Pinpoint the cell where the given text exists, returning its (x, y) midpoint coordinate. 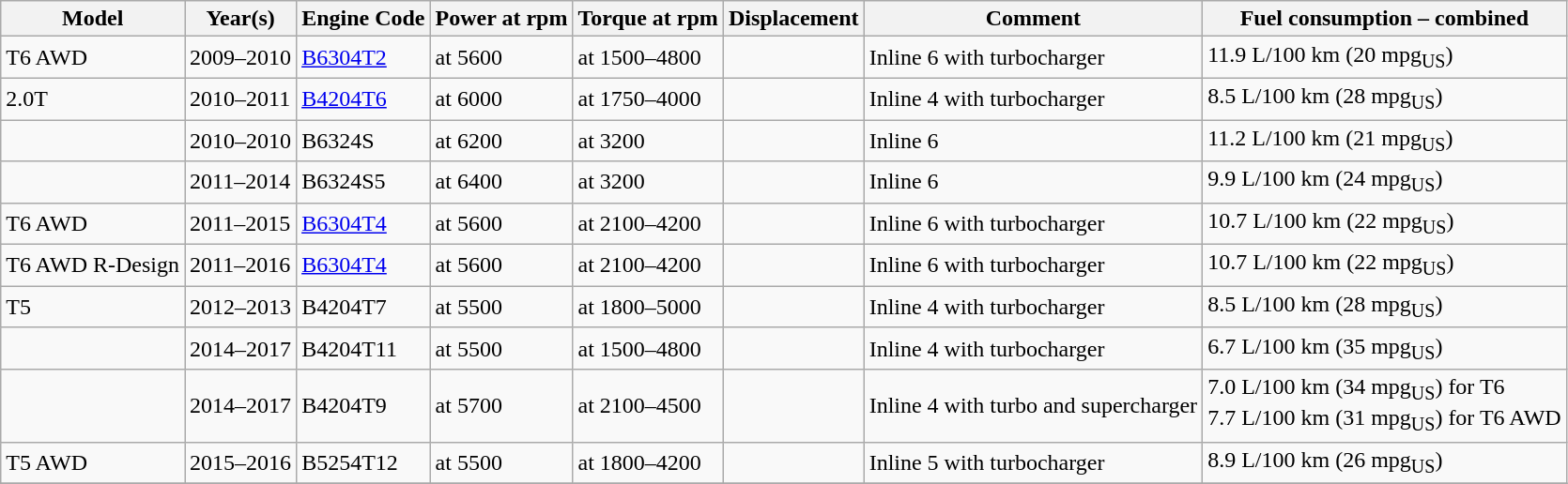
2011–2014 (240, 182)
at 1750–4000 (648, 98)
Engine Code (363, 19)
T5 (93, 307)
at 6200 (501, 141)
2.0T (93, 98)
2010–2011 (240, 98)
9.9 L/100 km (24 mpgUS) (1385, 182)
at 1800–4200 (648, 462)
2012–2013 (240, 307)
Torque at rpm (648, 19)
2009–2010 (240, 57)
Inline 4 with turbo and supercharger (1033, 406)
Displacement (793, 19)
B4204T6 (363, 98)
2011–2015 (240, 223)
at 1800–5000 (648, 307)
B5254T12 (363, 462)
7.0 L/100 km (34 mpgUS) for T67.7 L/100 km (31 mpgUS) for T6 AWD (1385, 406)
at 6000 (501, 98)
B6304T2 (363, 57)
Inline 5 with turbocharger (1033, 462)
6.7 L/100 km (35 mpgUS) (1385, 348)
at 2100–4500 (648, 406)
2010–2010 (240, 141)
Power at rpm (501, 19)
B4204T9 (363, 406)
at 5700 (501, 406)
Model (93, 19)
B6324S (363, 141)
B4204T7 (363, 307)
2015–2016 (240, 462)
Year(s) (240, 19)
11.9 L/100 km (20 mpgUS) (1385, 57)
11.2 L/100 km (21 mpgUS) (1385, 141)
8.9 L/100 km (26 mpgUS) (1385, 462)
Fuel consumption – combined (1385, 19)
T6 AWD R-Design (93, 265)
T5 AWD (93, 462)
Comment (1033, 19)
B4204T11 (363, 348)
2011–2016 (240, 265)
at 6400 (501, 182)
B6324S5 (363, 182)
